Find where the given text appears and provide that cell's center as [X, Y] coordinate. 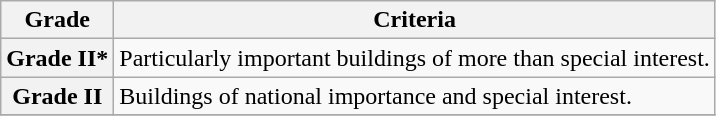
Grade II [58, 96]
Particularly important buildings of more than special interest. [415, 58]
Buildings of national importance and special interest. [415, 96]
Grade [58, 20]
Criteria [415, 20]
Grade II* [58, 58]
